For the text-containing cell, return its midpoint in (X, Y) coordinate format. 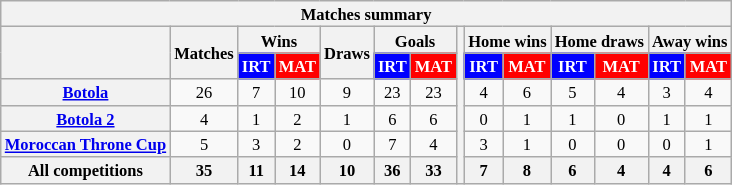
Draws (347, 53)
11 (256, 170)
26 (204, 92)
14 (298, 170)
Wins (279, 40)
33 (434, 170)
Botola 2 (86, 118)
Matches summary (366, 14)
Away wins (690, 40)
Goals (415, 40)
35 (204, 170)
Home draws (600, 40)
36 (392, 170)
Botola (86, 92)
8 (527, 170)
Matches (204, 53)
9 (347, 92)
All competitions (86, 170)
Home wins (507, 40)
Moroccan Throne Cup (86, 144)
